From the cell containing the given text, extract its center point as [x, y] coordinate. 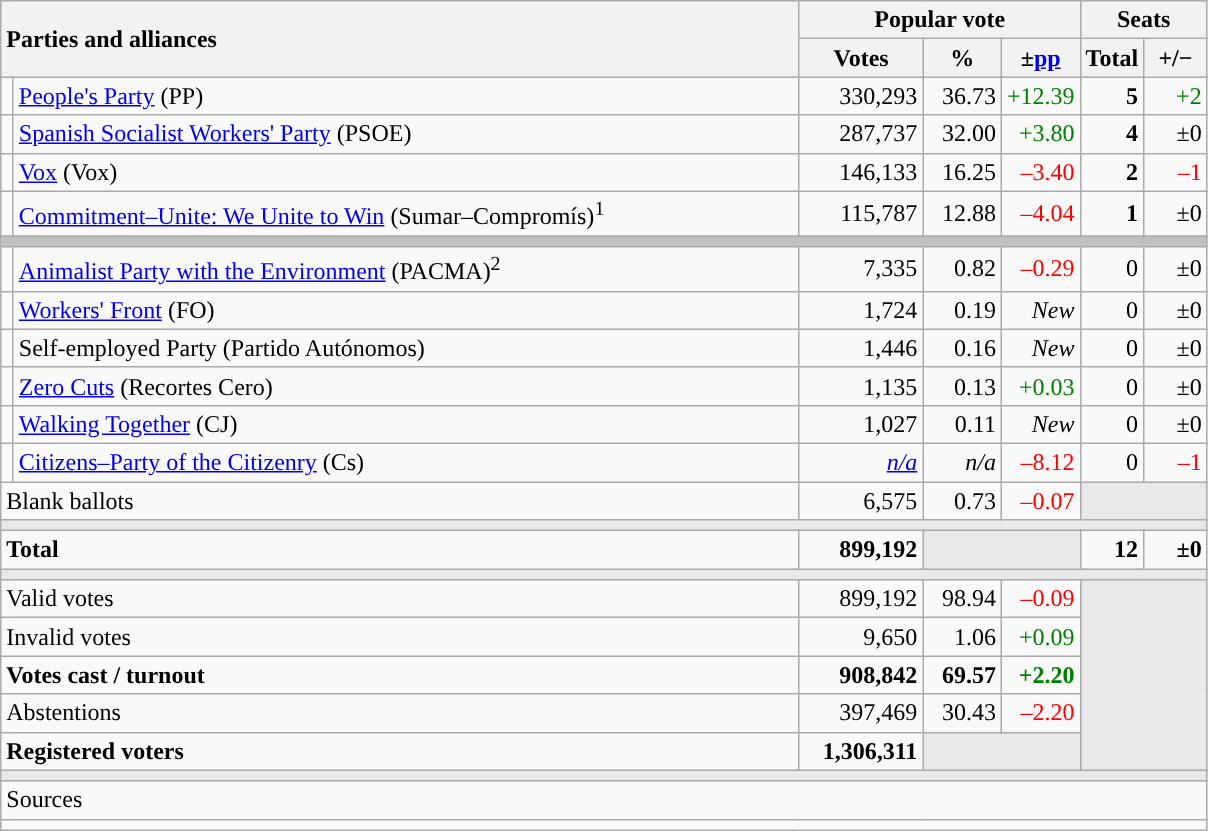
908,842 [861, 675]
1.06 [962, 637]
Invalid votes [400, 637]
–8.12 [1040, 462]
9,650 [861, 637]
+12.39 [1040, 96]
Popular vote [940, 20]
69.57 [962, 675]
7,335 [861, 270]
Commitment–Unite: We Unite to Win (Sumar–Compromís)1 [406, 214]
Votes [861, 58]
397,469 [861, 713]
287,737 [861, 134]
0.11 [962, 424]
Blank ballots [400, 501]
Seats [1144, 20]
+2 [1176, 96]
1,446 [861, 348]
0.19 [962, 310]
330,293 [861, 96]
115,787 [861, 214]
36.73 [962, 96]
1,027 [861, 424]
Zero Cuts (Recortes Cero) [406, 386]
Self-employed Party (Partido Autónomos) [406, 348]
Valid votes [400, 599]
Votes cast / turnout [400, 675]
4 [1112, 134]
1,306,311 [861, 751]
Vox (Vox) [406, 172]
2 [1112, 172]
12 [1112, 550]
Animalist Party with the Environment (PACMA)2 [406, 270]
–2.20 [1040, 713]
32.00 [962, 134]
–0.09 [1040, 599]
6,575 [861, 501]
0.73 [962, 501]
% [962, 58]
+3.80 [1040, 134]
Workers' Front (FO) [406, 310]
Citizens–Party of the Citizenry (Cs) [406, 462]
1,135 [861, 386]
16.25 [962, 172]
+0.09 [1040, 637]
–4.04 [1040, 214]
+2.20 [1040, 675]
1,724 [861, 310]
5 [1112, 96]
+/− [1176, 58]
Walking Together (CJ) [406, 424]
Registered voters [400, 751]
30.43 [962, 713]
+0.03 [1040, 386]
–0.29 [1040, 270]
–0.07 [1040, 501]
Parties and alliances [400, 39]
Abstentions [400, 713]
12.88 [962, 214]
0.82 [962, 270]
146,133 [861, 172]
1 [1112, 214]
People's Party (PP) [406, 96]
0.13 [962, 386]
±pp [1040, 58]
–3.40 [1040, 172]
0.16 [962, 348]
Sources [604, 800]
98.94 [962, 599]
Spanish Socialist Workers' Party (PSOE) [406, 134]
